Determine the (x, y) coordinate at the center of the cell enclosing the given text.  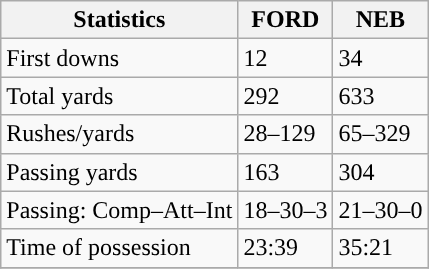
First downs (120, 58)
21–30–0 (380, 210)
Rushes/yards (120, 134)
163 (286, 172)
34 (380, 58)
Statistics (120, 20)
Passing yards (120, 172)
12 (286, 58)
633 (380, 96)
304 (380, 172)
Passing: Comp–Att–Int (120, 210)
18–30–3 (286, 210)
NEB (380, 20)
35:21 (380, 248)
FORD (286, 20)
23:39 (286, 248)
65–329 (380, 134)
28–129 (286, 134)
Time of possession (120, 248)
Total yards (120, 96)
292 (286, 96)
